Return [x, y] of the center of cell containing provided text 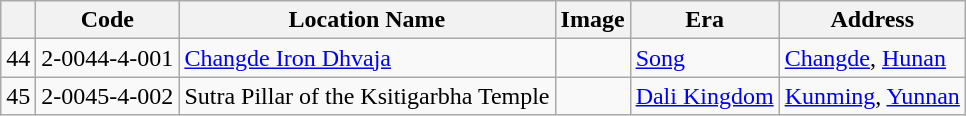
Changde, Hunan [872, 58]
Changde Iron Dhvaja [367, 58]
44 [18, 58]
Code [108, 20]
Dali Kingdom [704, 96]
Image [592, 20]
Kunming, Yunnan [872, 96]
Sutra Pillar of the Ksitigarbha Temple [367, 96]
Address [872, 20]
2-0044-4-001 [108, 58]
2-0045-4-002 [108, 96]
Song [704, 58]
Location Name [367, 20]
45 [18, 96]
Era [704, 20]
